Identify which cell holds the provided text, then report its (X, Y) central coordinate. 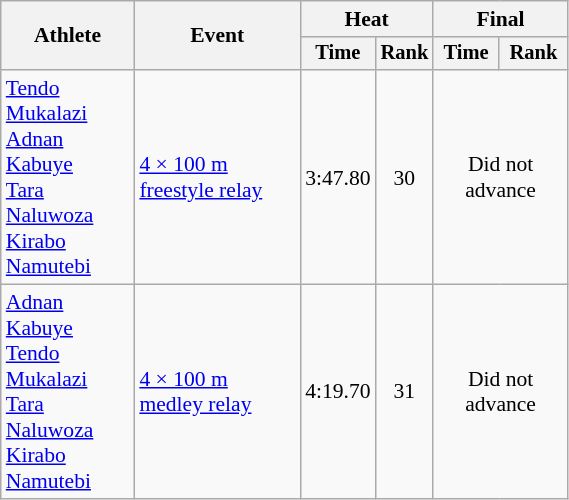
Heat (366, 19)
30 (405, 177)
31 (405, 392)
Athlete (68, 36)
3:47.80 (338, 177)
Tendo Mukalazi Adnan Kabuye Tara Naluwoza Kirabo Namutebi (68, 177)
Adnan Kabuye Tendo Mukalazi Tara Naluwoza Kirabo Namutebi (68, 392)
4 × 100 m freestyle relay (217, 177)
Final (500, 19)
4:19.70 (338, 392)
Event (217, 36)
4 × 100 m medley relay (217, 392)
